Pinpoint the cell where the given text exists, returning its (x, y) midpoint coordinate. 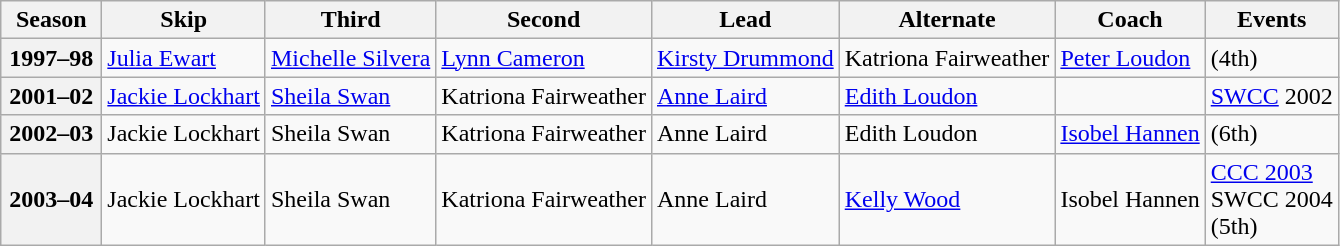
CCC 2003 SWCC 2004 (5th) (1272, 199)
Lead (745, 20)
(6th) (1272, 134)
Lynn Cameron (544, 58)
Second (544, 20)
2003–04 (52, 199)
Michelle Silvera (350, 58)
2002–03 (52, 134)
Season (52, 20)
Julia Ewart (184, 58)
1997–98 (52, 58)
Kirsty Drummond (745, 58)
Alternate (947, 20)
Kelly Wood (947, 199)
Coach (1130, 20)
2001–02 (52, 96)
Peter Loudon (1130, 58)
Third (350, 20)
SWCC 2002 (1272, 96)
Skip (184, 20)
(4th) (1272, 58)
Events (1272, 20)
